Output the (X, Y) coordinate of the center of the cell containing the given text.  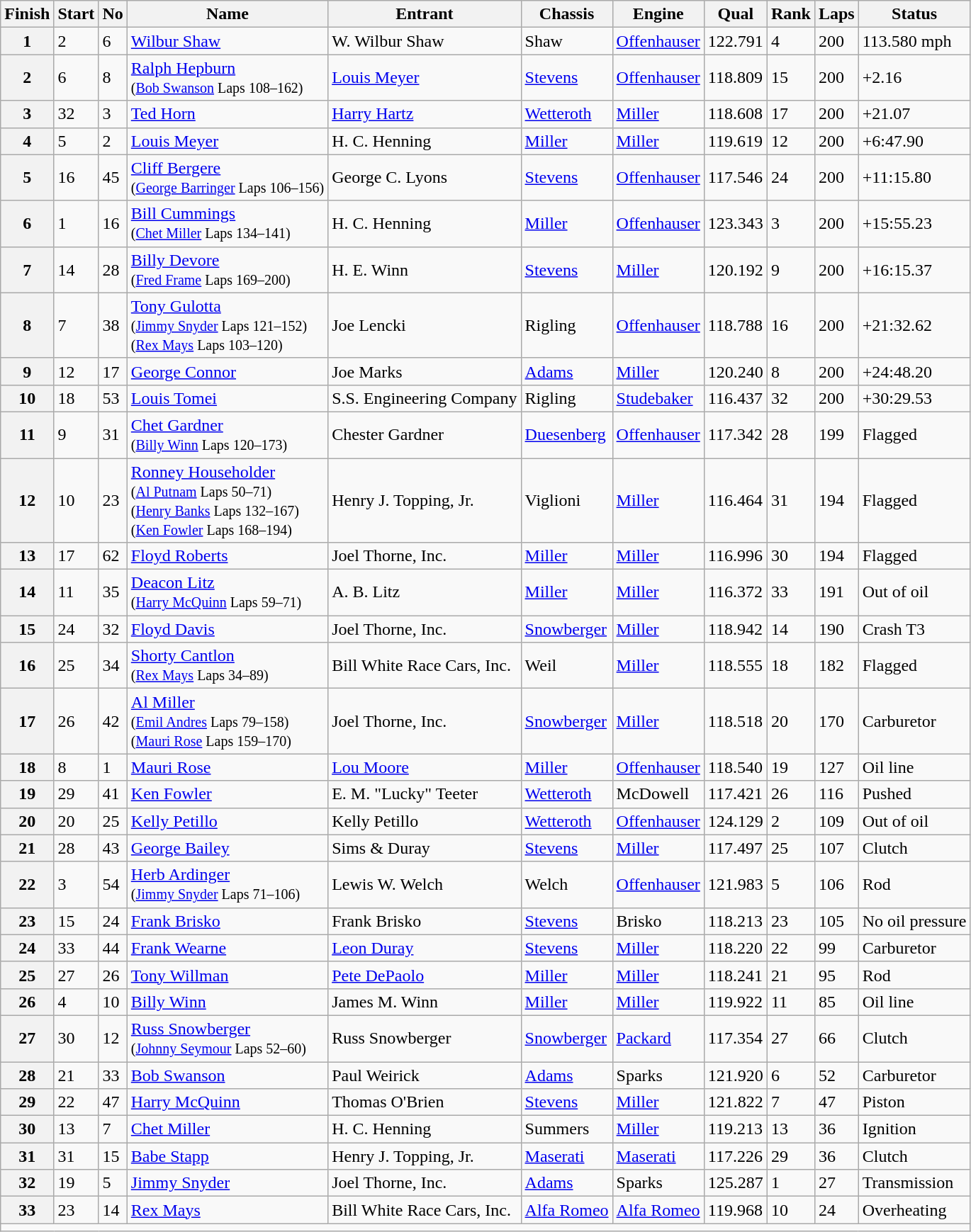
Status (914, 14)
No (113, 14)
+6:47.90 (914, 141)
117.342 (736, 435)
Jimmy Snyder (227, 1183)
44 (113, 948)
Deacon Litz(Harry McQuinn Laps 59–71) (227, 592)
Weil (567, 666)
35 (113, 592)
Ken Fowler (227, 794)
Crash T3 (914, 629)
125.287 (736, 1183)
Sims & Duray (425, 848)
66 (836, 1039)
Ignition (914, 1129)
118.540 (736, 767)
170 (836, 721)
118.241 (736, 975)
Shaw (567, 41)
George C. Lyons (425, 177)
Al Miller(Emil Andres Laps 79–158)(Mauri Rose Laps 159–170) (227, 721)
Tony Willman (227, 975)
Tony Gulotta(Jimmy Snyder Laps 121–152)(Rex Mays Laps 103–120) (227, 325)
Bill Cummings (Chet Miller Laps 134–141) (227, 224)
Ted Horn (227, 114)
117.354 (736, 1039)
Wilbur Shaw (227, 41)
52 (836, 1075)
Ralph Hepburn(Bob Swanson Laps 108–162) (227, 78)
Lou Moore (425, 767)
117.421 (736, 794)
Lewis W. Welch (425, 884)
123.343 (736, 224)
Harry McQuinn (227, 1102)
127 (836, 767)
45 (113, 177)
Start (77, 14)
53 (113, 398)
Rank (791, 14)
Overheating (914, 1210)
Joe Marks (425, 371)
118.220 (736, 948)
42 (113, 721)
Leon Duray (425, 948)
118.809 (736, 78)
McDowell (658, 794)
Harry Hartz (425, 114)
H. E. Winn (425, 269)
38 (113, 325)
41 (113, 794)
113.580 mph (914, 41)
95 (836, 975)
George Connor (227, 371)
Ronney Householder (Al Putnam Laps 50–71)(Henry Banks Laps 132–167)(Ken Fowler Laps 168–194) (227, 500)
Cliff Bergere(George Barringer Laps 106–156) (227, 177)
Welch (567, 884)
120.240 (736, 371)
109 (836, 821)
118.788 (736, 325)
Pete DePaolo (425, 975)
Piston (914, 1102)
Laps (836, 14)
Joe Lencki (425, 325)
85 (836, 1002)
199 (836, 435)
Herb Ardinger(Jimmy Snyder Laps 71–106) (227, 884)
Rex Mays (227, 1210)
117.546 (736, 177)
118.942 (736, 629)
Chassis (567, 14)
120.192 (736, 269)
Viglioni (567, 500)
Floyd Davis (227, 629)
Russ Snowberger (425, 1039)
122.791 (736, 41)
119.922 (736, 1002)
119.968 (736, 1210)
54 (113, 884)
Summers (567, 1129)
No oil pressure (914, 921)
62 (113, 556)
105 (836, 921)
+2.16 (914, 78)
James M. Winn (425, 1002)
121.822 (736, 1102)
116 (836, 794)
190 (836, 629)
119.619 (736, 141)
Louis Tomei (227, 398)
+16:15.37 (914, 269)
124.129 (736, 821)
+11:15.80 (914, 177)
Billy Winn (227, 1002)
Packard (658, 1039)
Transmission (914, 1183)
119.213 (736, 1129)
W. Wilbur Shaw (425, 41)
Brisko (658, 921)
34 (113, 666)
+30:29.53 (914, 398)
121.983 (736, 884)
Entrant (425, 14)
Paul Weirick (425, 1075)
106 (836, 884)
Chester Gardner (425, 435)
99 (836, 948)
43 (113, 848)
E. M. "Lucky" Teeter (425, 794)
Shorty Cantlon(Rex Mays Laps 34–89) (227, 666)
Duesenberg (567, 435)
Name (227, 14)
Finish (27, 14)
Russ Snowberger(Johnny Seymour Laps 52–60) (227, 1039)
Chet Gardner(Billy Winn Laps 120–173) (227, 435)
Qual (736, 14)
Bob Swanson (227, 1075)
116.437 (736, 398)
121.920 (736, 1075)
Mauri Rose (227, 767)
191 (836, 592)
+21:32.62 (914, 325)
117.226 (736, 1156)
Studebaker (658, 398)
S.S. Engineering Company (425, 398)
117.497 (736, 848)
118.518 (736, 721)
George Bailey (227, 848)
Chet Miller (227, 1129)
+24:48.20 (914, 371)
118.555 (736, 666)
+15:55.23 (914, 224)
116.372 (736, 592)
116.996 (736, 556)
Floyd Roberts (227, 556)
Pushed (914, 794)
A. B. Litz (425, 592)
Babe Stapp (227, 1156)
107 (836, 848)
118.213 (736, 921)
Thomas O'Brien (425, 1102)
Frank Wearne (227, 948)
118.608 (736, 114)
116.464 (736, 500)
Billy Devore (Fred Frame Laps 169–200) (227, 269)
Engine (658, 14)
182 (836, 666)
+21.07 (914, 114)
